Capture the cell that displays the provided text and extract its (X, Y) central coordinate. 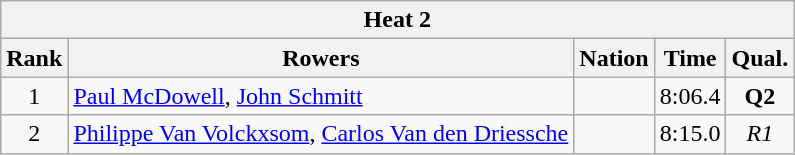
Philippe Van Volckxsom, Carlos Van den Driessche (321, 134)
Heat 2 (398, 20)
Time (690, 58)
Rank (34, 58)
Qual. (760, 58)
2 (34, 134)
Rowers (321, 58)
Nation (614, 58)
8:15.0 (690, 134)
8:06.4 (690, 96)
R1 (760, 134)
Paul McDowell, John Schmitt (321, 96)
1 (34, 96)
Q2 (760, 96)
